Extract the (X, Y) coordinate from the center of the cell holding the provided text.  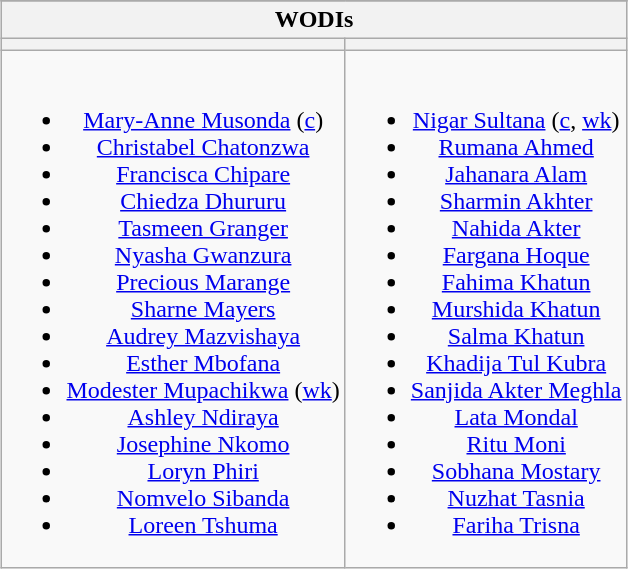
WODIs (314, 20)
